Search for the cell housing the specified text and yield its [x, y] center coordinate. 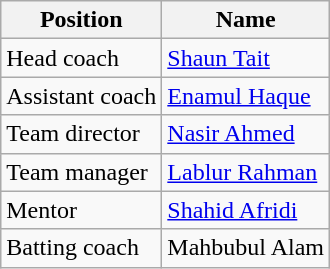
Enamul Haque [246, 96]
Shahid Afridi [246, 210]
Position [82, 20]
Team manager [82, 172]
Mentor [82, 210]
Team director [82, 134]
Name [246, 20]
Head coach [82, 58]
Mahbubul Alam [246, 248]
Batting coach [82, 248]
Lablur Rahman [246, 172]
Nasir Ahmed [246, 134]
Assistant coach [82, 96]
Shaun Tait [246, 58]
